For the text-containing cell, return its midpoint in (x, y) coordinate format. 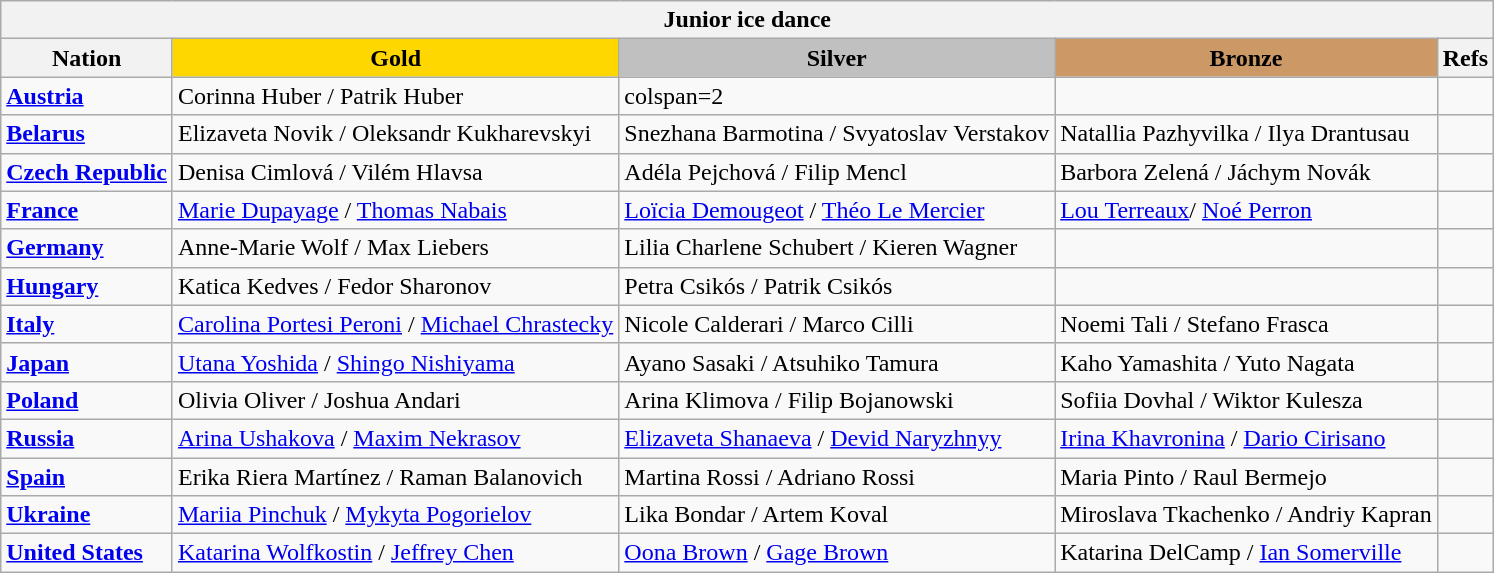
Japan (87, 362)
Marie Dupayage / Thomas Nabais (395, 210)
Katica Kedves / Fedor Sharonov (395, 286)
Maria Pinto / Raul Bermejo (1246, 477)
Noemi Tali / Stefano Frasca (1246, 324)
Ayano Sasaki / Atsuhiko Tamura (837, 362)
Natallia Pazhyvilka / Ilya Drantusau (1246, 134)
Junior ice dance (748, 20)
Sofiia Dovhal / Wiktor Kulesza (1246, 400)
Adéla Pejchová / Filip Mencl (837, 172)
Arina Klimova / Filip Bojanowski (837, 400)
Erika Riera Martínez / Raman Balanovich (395, 477)
Katarina DelCamp / Ian Somerville (1246, 553)
Katarina Wolfkostin / Jeffrey Chen (395, 553)
colspan=2 (837, 96)
Hungary (87, 286)
Snezhana Barmotina / Svyatoslav Verstakov (837, 134)
United States (87, 553)
Czech Republic (87, 172)
Belarus (87, 134)
Mariia Pinchuk / Mykyta Pogorielov (395, 515)
Russia (87, 438)
Petra Csikós / Patrik Csikós (837, 286)
Irina Khavronina / Dario Cirisano (1246, 438)
Barbora Zelená / Jáchym Novák (1246, 172)
Carolina Portesi Peroni / Michael Chrastecky (395, 324)
Arina Ushakova / Maxim Nekrasov (395, 438)
Silver (837, 58)
Gold (395, 58)
Olivia Oliver / Joshua Andari (395, 400)
Lilia Charlene Schubert / Kieren Wagner (837, 248)
Lika Bondar / Artem Koval (837, 515)
Oona Brown / Gage Brown (837, 553)
Bronze (1246, 58)
Refs (1465, 58)
Germany (87, 248)
Ukraine (87, 515)
Denisa Cimlová / Vilém Hlavsa (395, 172)
Miroslava Tkachenko / Andriy Kapran (1246, 515)
Lou Terreaux/ Noé Perron (1246, 210)
Italy (87, 324)
Loïcia Demougeot / Théo Le Mercier (837, 210)
Martina Rossi / Adriano Rossi (837, 477)
France (87, 210)
Elizaveta Novik / Oleksandr Kukharevskyi (395, 134)
Nicole Calderari / Marco Cilli (837, 324)
Elizaveta Shanaeva / Devid Naryzhnyy (837, 438)
Anne-Marie Wolf / Max Liebers (395, 248)
Austria (87, 96)
Utana Yoshida / Shingo Nishiyama (395, 362)
Corinna Huber / Patrik Huber (395, 96)
Nation (87, 58)
Kaho Yamashita / Yuto Nagata (1246, 362)
Poland (87, 400)
Spain (87, 477)
